Pinpoint the cell where the given text exists, returning its [x, y] midpoint coordinate. 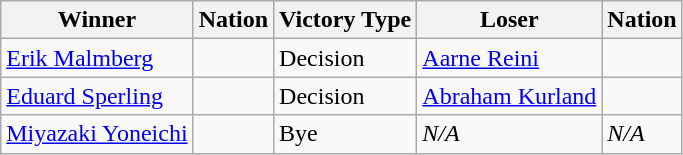
Abraham Kurland [510, 96]
Bye [346, 134]
Winner [97, 20]
Miyazaki Yoneichi [97, 134]
Loser [510, 20]
Aarne Reini [510, 58]
Victory Type [346, 20]
Eduard Sperling [97, 96]
Erik Malmberg [97, 58]
